Output the (X, Y) coordinate of the center of the cell containing the given text.  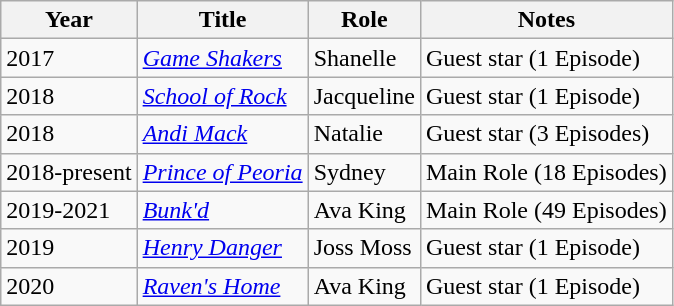
Notes (546, 20)
Year (69, 20)
Natalie (364, 134)
Sydney (364, 172)
2019-2021 (69, 210)
Andi Mack (222, 134)
Prince of Peoria (222, 172)
Jacqueline (364, 96)
2017 (69, 58)
Raven's Home (222, 286)
2020 (69, 286)
Henry Danger (222, 248)
Main Role (49 Episodes) (546, 210)
2019 (69, 248)
Title (222, 20)
Bunk'd (222, 210)
Guest star (3 Episodes) (546, 134)
Main Role (18 Episodes) (546, 172)
2018-present (69, 172)
Game Shakers (222, 58)
Role (364, 20)
School of Rock (222, 96)
Joss Moss (364, 248)
Shanelle (364, 58)
